From the cell containing the given text, extract its center point as [X, Y] coordinate. 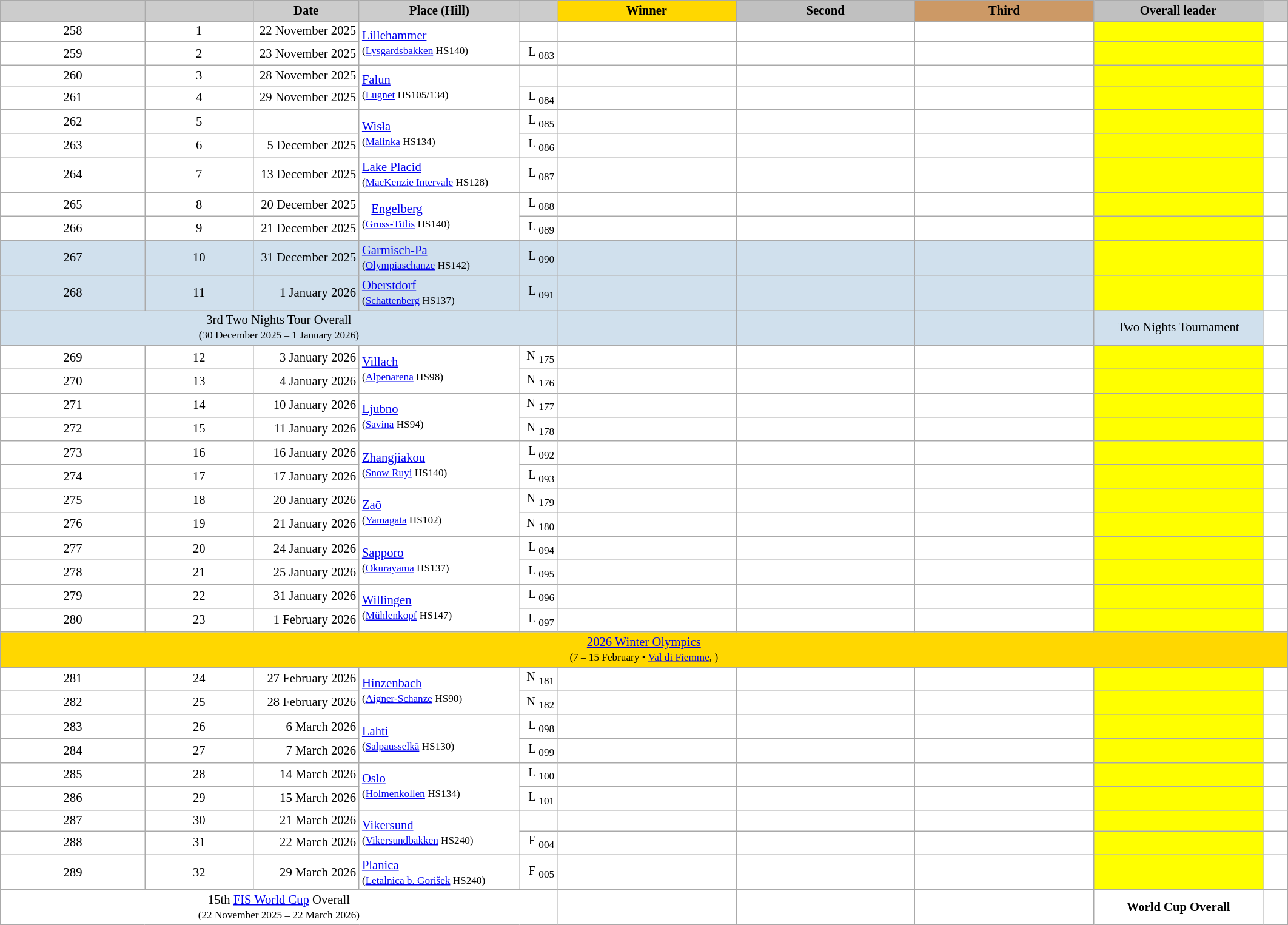
L 083 [538, 53]
6 March 2026 [306, 727]
5 December 2025 [306, 146]
278 [73, 571]
14 [199, 405]
16 [199, 452]
276 [73, 524]
9 [199, 228]
5 [199, 121]
272 [73, 428]
3 [199, 75]
L 098 [538, 727]
Winner [646, 10]
L 099 [538, 750]
13 December 2025 [306, 175]
N 179 [538, 500]
N 176 [538, 381]
L 088 [538, 204]
22 [199, 596]
22 March 2026 [306, 842]
N 180 [538, 524]
275 [73, 500]
277 [73, 548]
12 [199, 357]
30 [199, 821]
287 [73, 821]
20 December 2025 [306, 204]
281 [73, 678]
14 March 2026 [306, 774]
L 092 [538, 452]
22 November 2025 [306, 31]
27 [199, 750]
L 087 [538, 175]
L 097 [538, 620]
25 January 2026 [306, 571]
29 November 2025 [306, 97]
Overall leader [1178, 10]
L 086 [538, 146]
32 [199, 872]
28 February 2026 [306, 702]
259 [73, 53]
283 [73, 727]
24 [199, 678]
7 [199, 175]
263 [73, 146]
N 182 [538, 702]
267 [73, 258]
Third [1004, 10]
1 [199, 31]
21 March 2026 [306, 821]
Zaō(Yamagata HS102) [439, 512]
N 177 [538, 405]
L 100 [538, 774]
27 February 2026 [306, 678]
282 [73, 702]
N 178 [538, 428]
Lillehammer(Lysgardsbakken HS140) [439, 42]
23 November 2025 [306, 53]
10 [199, 258]
21 [199, 571]
16 January 2026 [306, 452]
273 [73, 452]
20 [199, 548]
World Cup Overall [1178, 907]
286 [73, 798]
29 March 2026 [306, 872]
Vikersund(Vikersundbakken HS240) [439, 832]
289 [73, 872]
19 [199, 524]
3rd Two Nights Tour Overall(30 December 2025 – 1 January 2026) [279, 328]
Zhangjiakou (Snow Ruyi HS140) [439, 465]
Wisła(Malinka HS134) [439, 133]
284 [73, 750]
L 096 [538, 596]
262 [73, 121]
4 [199, 97]
N 181 [538, 678]
Oslo(Holmenkollen HS134) [439, 786]
31 January 2026 [306, 596]
264 [73, 175]
2026 Winter Olympics(7 – 15 February • Val di Fiemme, ) [644, 650]
31 [199, 842]
11 January 2026 [306, 428]
Villach(Alpenarena HS98) [439, 369]
269 [73, 357]
Oberstdorf(Schattenberg HS137) [439, 293]
Second [826, 10]
L 085 [538, 121]
L 094 [538, 548]
285 [73, 774]
15 March 2026 [306, 798]
6 [199, 146]
1 January 2026 [306, 293]
L 101 [538, 798]
268 [73, 293]
Garmisch-Pa(Olympiaschanze HS142) [439, 258]
L 084 [538, 97]
270 [73, 381]
Engelberg(Gross-Titlis HS140) [439, 216]
15 [199, 428]
24 January 2026 [306, 548]
Willingen(Mühlenkopf HS147) [439, 608]
288 [73, 842]
274 [73, 477]
Place (Hill) [439, 10]
Planica(Letalnica b. Gorišek HS240) [439, 872]
260 [73, 75]
20 January 2026 [306, 500]
Falun(Lugnet HS105/134) [439, 87]
F 004 [538, 842]
266 [73, 228]
271 [73, 405]
L 091 [538, 293]
21 December 2025 [306, 228]
25 [199, 702]
Two Nights Tournament [1178, 328]
258 [73, 31]
26 [199, 727]
3 January 2026 [306, 357]
2 [199, 53]
L 095 [538, 571]
Lahti(Salpausselkä HS130) [439, 739]
1 February 2026 [306, 620]
265 [73, 204]
28 [199, 774]
15th FIS World Cup Overall(22 November 2025 – 22 March 2026) [279, 907]
N 175 [538, 357]
10 January 2026 [306, 405]
29 [199, 798]
8 [199, 204]
L 090 [538, 258]
Date [306, 10]
18 [199, 500]
28 November 2025 [306, 75]
261 [73, 97]
Hinzenbach(Aigner-Schanze HS90) [439, 690]
F 005 [538, 872]
Lake Placid(MacKenzie Intervale HS128) [439, 175]
L 089 [538, 228]
17 [199, 477]
Ljubno(Savina HS94) [439, 417]
4 January 2026 [306, 381]
Sapporo(Okurayama HS137) [439, 560]
23 [199, 620]
280 [73, 620]
11 [199, 293]
279 [73, 596]
31 December 2025 [306, 258]
7 March 2026 [306, 750]
13 [199, 381]
21 January 2026 [306, 524]
17 January 2026 [306, 477]
L 093 [538, 477]
